Scan for the cell matching the given text and deliver its (x, y) coordinate at center. 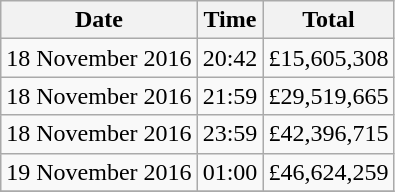
£42,396,715 (328, 134)
23:59 (230, 134)
01:00 (230, 172)
£15,605,308 (328, 58)
20:42 (230, 58)
19 November 2016 (99, 172)
21:59 (230, 96)
Date (99, 20)
Time (230, 20)
£29,519,665 (328, 96)
Total (328, 20)
£46,624,259 (328, 172)
